Provide the (X, Y) coordinate of the cell's center where the given text is located.  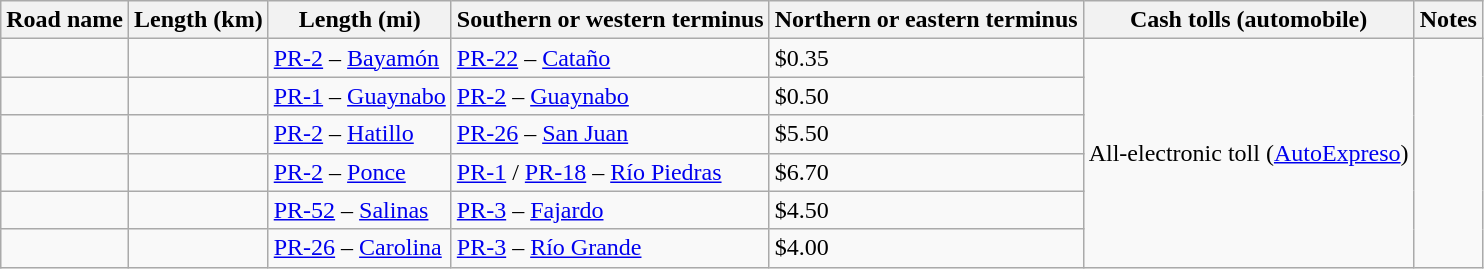
$6.70 (926, 172)
$5.50 (926, 134)
Northern or eastern terminus (926, 20)
Notes (1448, 20)
$0.35 (926, 58)
Cash tolls (automobile) (1248, 20)
Length (km) (198, 20)
PR-2 – Hatillo (360, 134)
Road name (65, 20)
$4.00 (926, 248)
All-electronic toll (AutoExpreso) (1248, 153)
Length (mi) (360, 20)
PR-3 – Río Grande (610, 248)
PR-1 / PR-18 – Río Piedras (610, 172)
$0.50 (926, 96)
PR-22 – Cataño (610, 58)
PR-26 – Carolina (360, 248)
PR-2 – Bayamón (360, 58)
PR-2 – Ponce (360, 172)
PR-3 – Fajardo (610, 210)
PR-52 – Salinas (360, 210)
PR-1 – Guaynabo (360, 96)
PR-2 – Guaynabo (610, 96)
$4.50 (926, 210)
PR-26 – San Juan (610, 134)
Southern or western terminus (610, 20)
